Pinpoint the cell where the given text exists, returning its (x, y) midpoint coordinate. 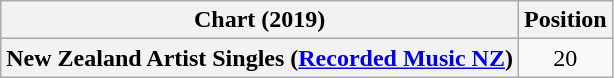
New Zealand Artist Singles (Recorded Music NZ) (260, 58)
Chart (2019) (260, 20)
Position (565, 20)
20 (565, 58)
